Identify which cell holds the provided text, then report its (X, Y) central coordinate. 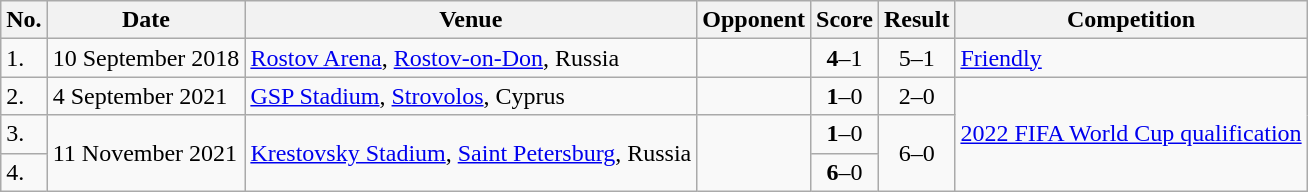
2–0 (917, 96)
2. (24, 96)
No. (24, 20)
Result (917, 20)
Competition (1131, 20)
1. (24, 58)
Score (845, 20)
Date (146, 20)
3. (24, 134)
Venue (471, 20)
4. (24, 172)
Opponent (754, 20)
2022 FIFA World Cup qualification (1131, 134)
11 November 2021 (146, 153)
Krestovsky Stadium, Saint Petersburg, Russia (471, 153)
GSP Stadium, Strovolos, Cyprus (471, 96)
4–1 (845, 58)
10 September 2018 (146, 58)
5–1 (917, 58)
Friendly (1131, 58)
4 September 2021 (146, 96)
Rostov Arena, Rostov-on-Don, Russia (471, 58)
